Capture the cell that displays the provided text and extract its (X, Y) central coordinate. 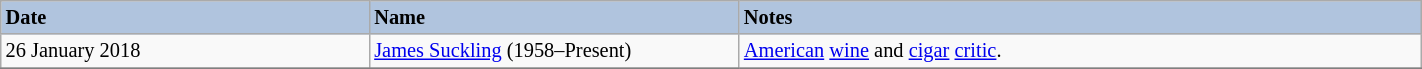
Notes (1080, 17)
Name (554, 17)
Date (186, 17)
American wine and cigar critic. (1080, 51)
26 January 2018 (186, 51)
James Suckling (1958–Present) (554, 51)
